From the cell containing the given text, extract its center point as (X, Y) coordinate. 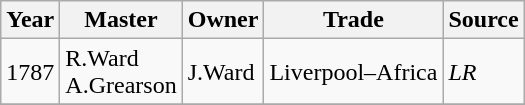
1787 (30, 72)
Master (121, 20)
Source (484, 20)
J.Ward (223, 72)
Owner (223, 20)
Liverpool–Africa (354, 72)
LR (484, 72)
R.WardA.Grearson (121, 72)
Trade (354, 20)
Year (30, 20)
